Detect which cell encompasses the target text, then output its [x, y] center coordinate. 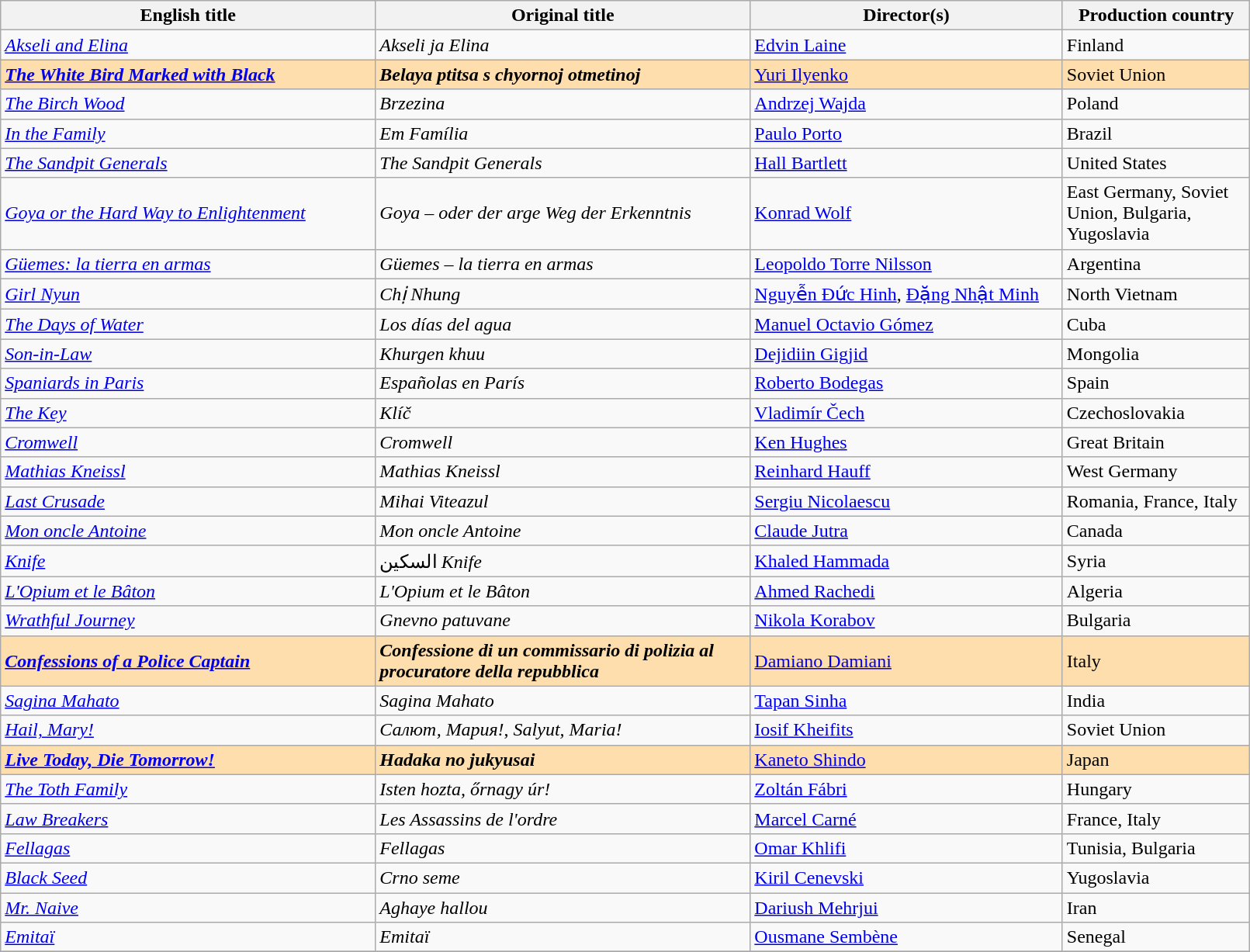
Great Britain [1156, 442]
Crno seme [563, 878]
The Birch Wood [188, 104]
Iosif Kheifits [906, 730]
Confessions of a Police Captain [188, 661]
Tapan Sinha [906, 701]
Hall Bartlett [906, 163]
Klíč [563, 413]
Marcel Carné [906, 819]
Españolas en París [563, 383]
Hungary [1156, 789]
Japan [1156, 760]
North Vietnam [1156, 294]
Mihai Viteazul [563, 501]
Cuba [1156, 324]
Girl Nyun [188, 294]
Canada [1156, 531]
Isten hozta, őrnagy úr! [563, 789]
Claude Jutra [906, 531]
Roberto Bodegas [906, 383]
Goya – oder der arge Weg der Erkenntnis [563, 213]
Kiril Cenevski [906, 878]
Argentina [1156, 264]
Tunisia, Bulgaria [1156, 848]
Finland [1156, 45]
Kaneto Shindo [906, 760]
Live Today, Die Tomorrow! [188, 760]
Akseli ja Elina [563, 45]
Algeria [1156, 591]
Director(s) [906, 16]
Les Assassins de l'ordre [563, 819]
Dariush Mehrjui [906, 907]
Yuri Ilyenko [906, 74]
Los días del agua [563, 324]
Sergiu Nicolaescu [906, 501]
Nguyễn Đức Hinh, Đặng Nhật Minh [906, 294]
Mongolia [1156, 354]
Iran [1156, 907]
Mr. Naive [188, 907]
Spaniards in Paris [188, 383]
Manuel Octavio Gómez [906, 324]
Gnevno patuvane [563, 621]
Paulo Porto [906, 133]
Hail, Mary! [188, 730]
The Toth Family [188, 789]
Syria [1156, 561]
Em Família [563, 133]
Poland [1156, 104]
Ahmed Rachedi [906, 591]
Romania, France, Italy [1156, 501]
United States [1156, 163]
السكين Knife [563, 561]
Edvin Laine [906, 45]
Akseli and Elina [188, 45]
The Days of Water [188, 324]
In the Family [188, 133]
Italy [1156, 661]
East Germany, Soviet Union, Bulgaria, Yugoslavia [1156, 213]
Senegal [1156, 937]
The Key [188, 413]
Güemes: la tierra en armas [188, 264]
Aghaye hallou [563, 907]
Knife [188, 561]
English title [188, 16]
Goya or the Hard Way to Enlightenment [188, 213]
Khurgen khuu [563, 354]
The White Bird Marked with Black [188, 74]
Last Crusade [188, 501]
Ken Hughes [906, 442]
Wrathful Journey [188, 621]
Belaya ptitsa s chyornoj otmetinoj [563, 74]
Brzezina [563, 104]
Chị Nhung [563, 294]
Khaled Hammada [906, 561]
Law Breakers [188, 819]
Black Seed [188, 878]
Spain [1156, 383]
Güemes – la tierra en armas [563, 264]
Nikola Korabov [906, 621]
Ousmane Sembène [906, 937]
Son-in-Law [188, 354]
Leopoldo Torre Nilsson [906, 264]
Yugoslavia [1156, 878]
Reinhard Hauff [906, 472]
Brazil [1156, 133]
Bulgaria [1156, 621]
Confessione di un commissario di polizia al procuratore della repubblica [563, 661]
Damiano Damiani [906, 661]
West Germany [1156, 472]
Hadaka no jukyusai [563, 760]
France, Italy [1156, 819]
Andrzej Wajda [906, 104]
Original title [563, 16]
Vladimír Čech [906, 413]
Zoltán Fábri [906, 789]
Czechoslovakia [1156, 413]
Dejidiin Gigjid [906, 354]
India [1156, 701]
Omar Khlifi [906, 848]
Konrad Wolf [906, 213]
Production country [1156, 16]
Салют, Мария!, Salyut, Maria! [563, 730]
